Pinpoint the cell where the given text exists, returning its [X, Y] midpoint coordinate. 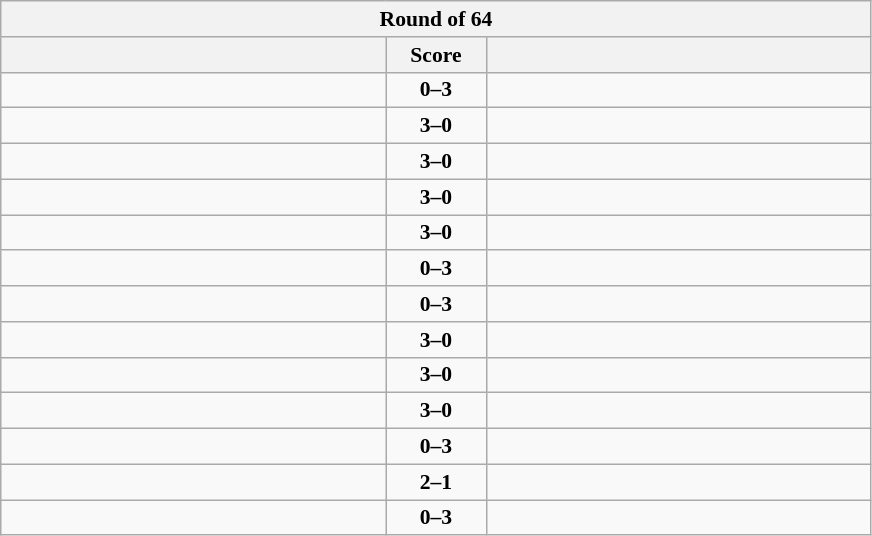
Score [436, 55]
Round of 64 [436, 19]
2–1 [436, 482]
